Determine the (X, Y) coordinate at the center of the cell enclosing the given text.  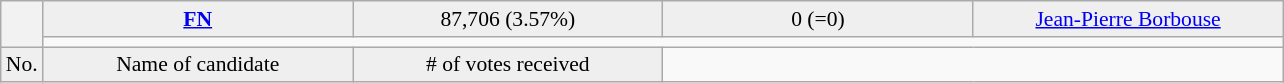
No. (22, 65)
Name of candidate (198, 65)
0 (=0) (818, 19)
# of votes received (508, 65)
FN (198, 19)
87,706 (3.57%) (508, 19)
Jean-Pierre Borbouse (1128, 19)
